Search for the cell housing the specified text and yield its (X, Y) center coordinate. 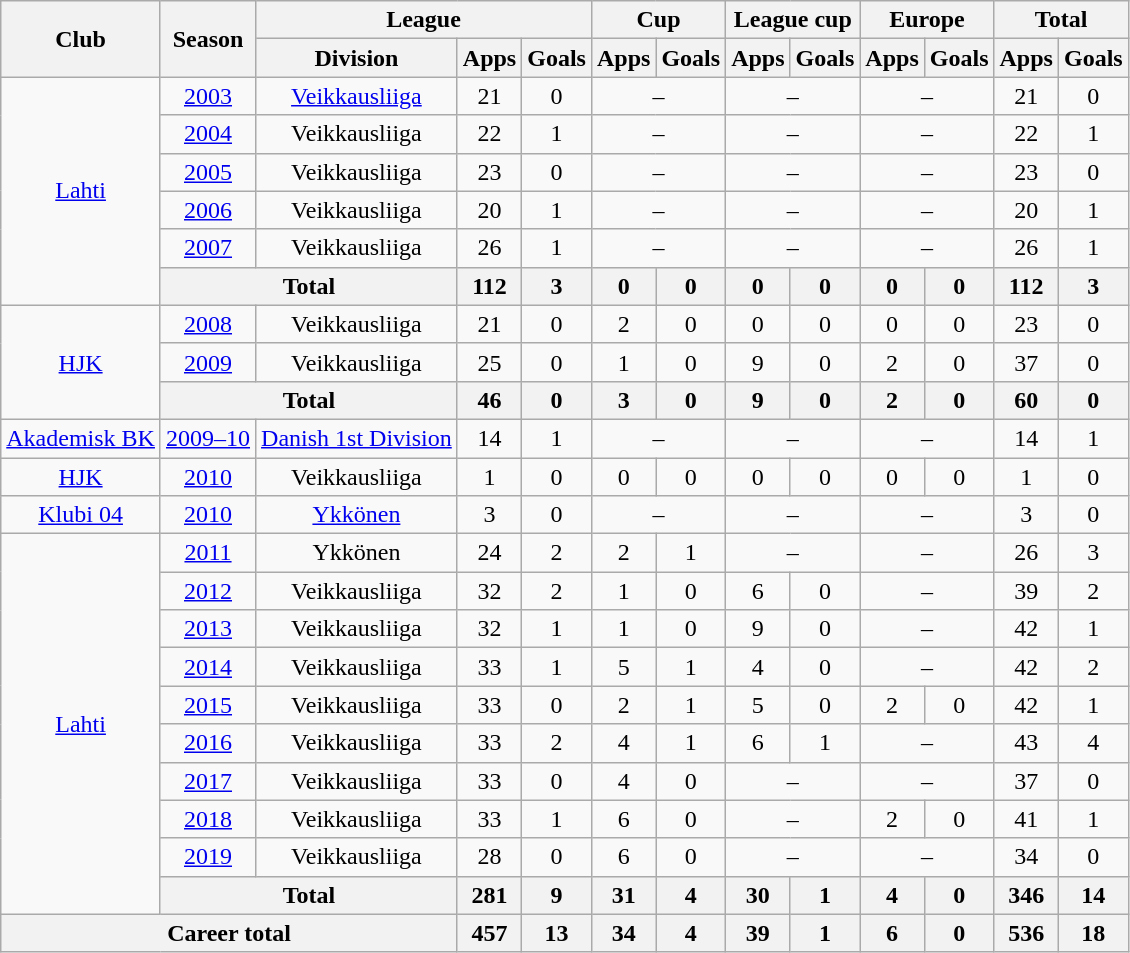
Danish 1st Division (357, 438)
2006 (208, 210)
2008 (208, 324)
2014 (208, 667)
281 (489, 895)
346 (1026, 895)
2011 (208, 553)
2018 (208, 819)
2009 (208, 362)
League (424, 20)
2013 (208, 629)
60 (1026, 400)
Akademisk BK (81, 438)
Cup (658, 20)
18 (1093, 933)
2017 (208, 781)
24 (489, 553)
46 (489, 400)
13 (557, 933)
30 (758, 895)
2003 (208, 96)
Club (81, 39)
Klubi 04 (81, 515)
43 (1026, 743)
Season (208, 39)
2015 (208, 705)
2004 (208, 134)
Europe (927, 20)
Career total (230, 933)
41 (1026, 819)
Division (357, 58)
2009–10 (208, 438)
2005 (208, 172)
2012 (208, 591)
2016 (208, 743)
28 (489, 857)
457 (489, 933)
2007 (208, 248)
31 (623, 895)
2019 (208, 857)
25 (489, 362)
League cup (793, 20)
536 (1026, 933)
